Scan for the cell matching the given text and deliver its (x, y) coordinate at center. 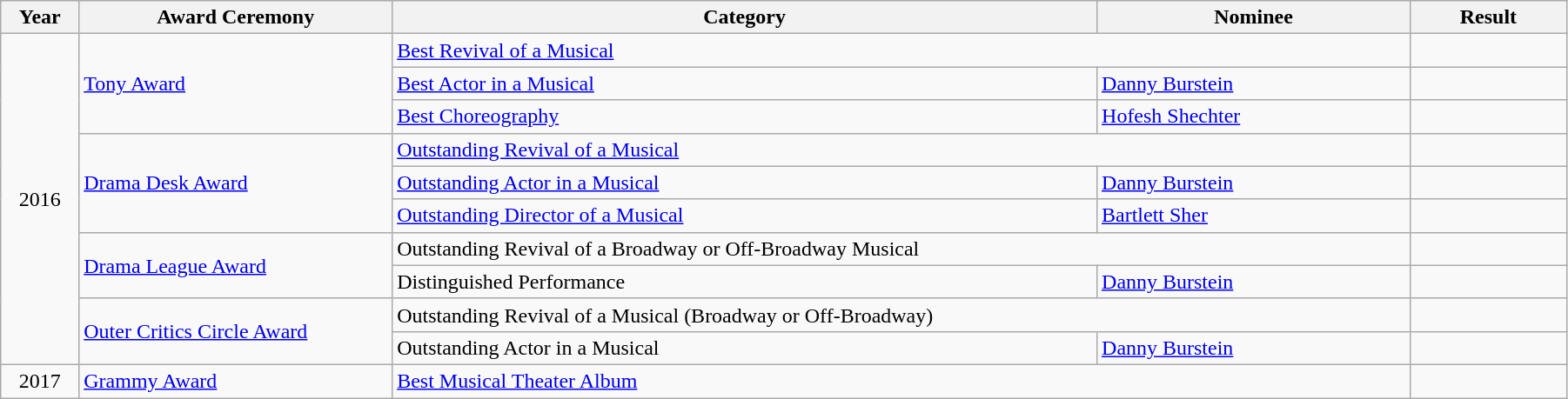
Drama Desk Award (236, 183)
Category (745, 17)
Outstanding Director of a Musical (745, 216)
Outstanding Revival of a Broadway or Off-Broadway Musical (901, 249)
Outstanding Revival of a Musical (901, 150)
Outstanding Revival of a Musical (Broadway or Off-Broadway) (901, 315)
Nominee (1254, 17)
Award Ceremony (236, 17)
Best Choreography (745, 116)
Best Musical Theater Album (901, 381)
Best Revival of a Musical (901, 50)
Grammy Award (236, 381)
Outer Critics Circle Award (236, 331)
Drama League Award (236, 265)
Result (1488, 17)
Distinguished Performance (745, 282)
Hofesh Shechter (1254, 116)
Bartlett Sher (1254, 216)
Tony Award (236, 83)
Best Actor in a Musical (745, 83)
2016 (40, 200)
2017 (40, 381)
Year (40, 17)
